Return the [x, y] coordinate for the center point of the cell that contains the specified text.  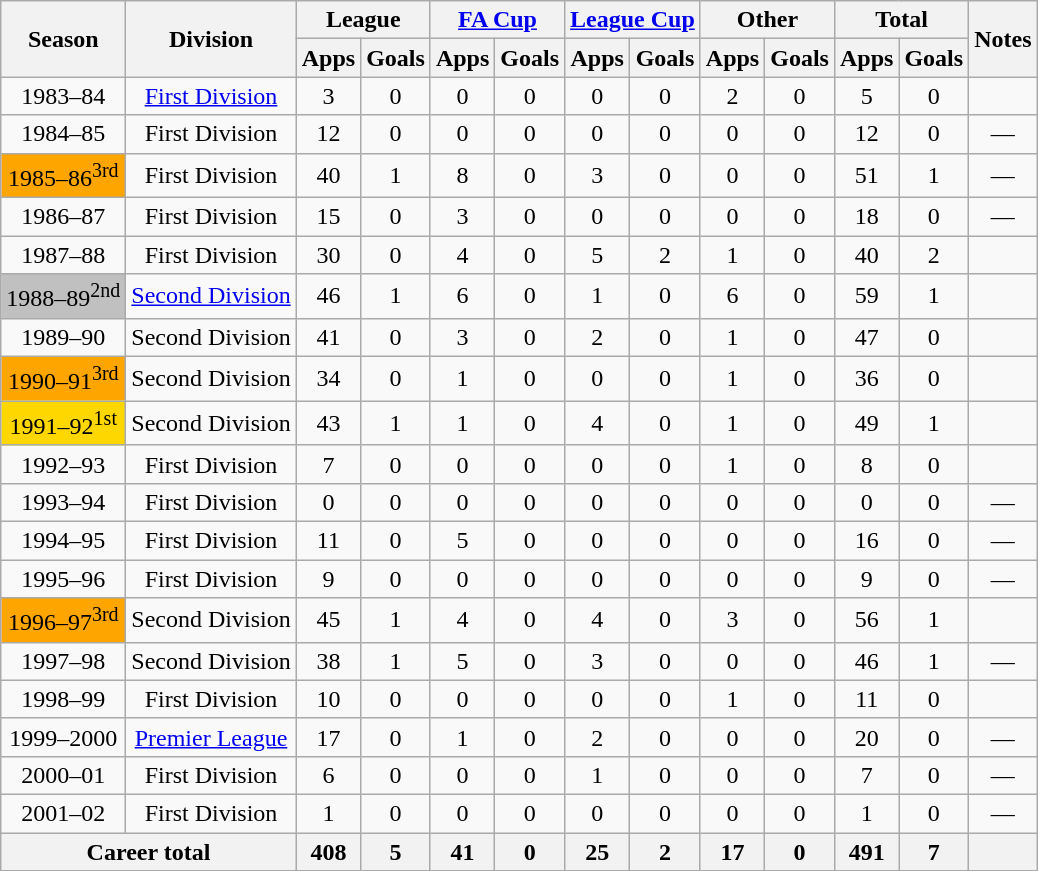
1989–90 [64, 337]
FA Cup [497, 20]
1985–863rd [64, 176]
59 [866, 296]
51 [866, 176]
1991–921st [64, 424]
491 [866, 852]
25 [598, 852]
45 [328, 620]
1988–892nd [64, 296]
1986–87 [64, 217]
Division [211, 39]
1997–98 [64, 661]
Career total [148, 852]
34 [328, 378]
15 [328, 217]
1998–99 [64, 699]
56 [866, 620]
1990–913rd [64, 378]
2001–02 [64, 813]
47 [866, 337]
20 [866, 737]
408 [328, 852]
43 [328, 424]
2000–01 [64, 775]
1983–84 [64, 96]
1992–93 [64, 464]
1993–94 [64, 502]
Other [767, 20]
1996–973rd [64, 620]
18 [866, 217]
1995–96 [64, 579]
1994–95 [64, 541]
1984–85 [64, 134]
1999–2000 [64, 737]
36 [866, 378]
Season [64, 39]
38 [328, 661]
10 [328, 699]
Total [901, 20]
16 [866, 541]
League Cup [633, 20]
1987–88 [64, 255]
30 [328, 255]
League [363, 20]
Notes [1003, 39]
49 [866, 424]
Premier League [211, 737]
